Pinpoint the cell where the given text exists, returning its (X, Y) midpoint coordinate. 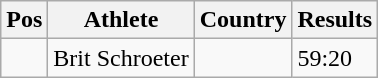
Athlete (121, 20)
Pos (24, 20)
Country (243, 20)
Results (335, 20)
59:20 (335, 58)
Brit Schroeter (121, 58)
